Scan for the cell matching the given text and deliver its [X, Y] coordinate at center. 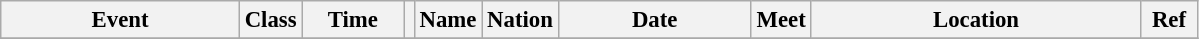
Date [654, 20]
Time [353, 20]
Location [976, 20]
Ref [1169, 20]
Nation [520, 20]
Event [120, 20]
Meet [781, 20]
Class [270, 20]
Name [448, 20]
